Scan for the cell matching the given text and deliver its (x, y) coordinate at center. 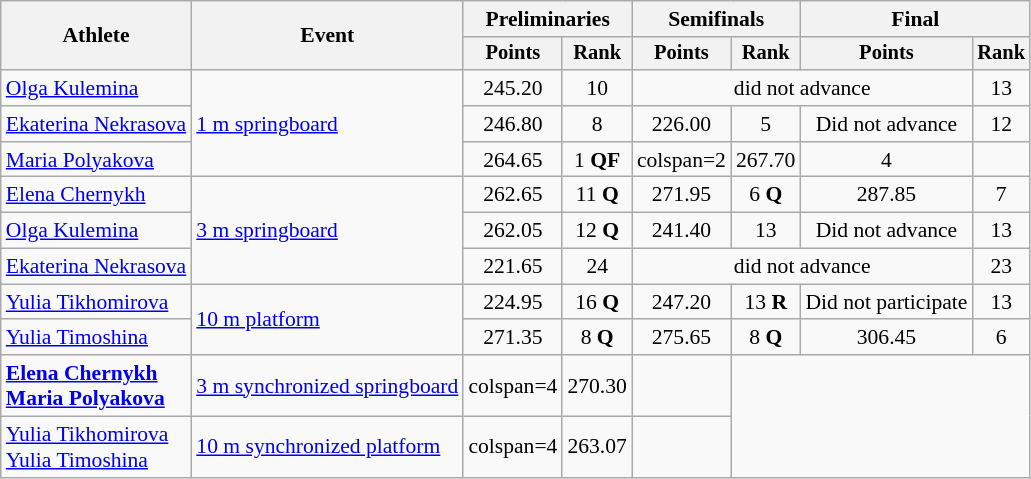
1 m springboard (327, 124)
7 (1001, 195)
262.05 (512, 231)
10 m platform (327, 320)
Preliminaries (548, 19)
Maria Polyakova (96, 160)
221.65 (512, 267)
287.85 (886, 195)
241.40 (682, 231)
264.65 (512, 160)
6 (1001, 338)
Final (915, 19)
Event (327, 36)
262.65 (512, 195)
Athlete (96, 36)
3 m springboard (327, 230)
6 Q (766, 195)
16 Q (596, 302)
247.20 (682, 302)
Yulia TikhomirovaYulia Timoshina (96, 448)
8 (596, 124)
4 (886, 160)
224.95 (512, 302)
12 Q (596, 231)
colspan=2 (682, 160)
270.30 (596, 386)
1 QF (596, 160)
Elena Chernykh (96, 195)
Yulia Tikhomirova (96, 302)
12 (1001, 124)
24 (596, 267)
Yulia Timoshina (96, 338)
267.70 (766, 160)
13 R (766, 302)
306.45 (886, 338)
245.20 (512, 88)
275.65 (682, 338)
Elena ChernykhMaria Polyakova (96, 386)
3 m synchronized springboard (327, 386)
Semifinals (716, 19)
226.00 (682, 124)
10 m synchronized platform (327, 448)
263.07 (596, 448)
246.80 (512, 124)
10 (596, 88)
23 (1001, 267)
Did not participate (886, 302)
11 Q (596, 195)
5 (766, 124)
271.95 (682, 195)
271.35 (512, 338)
